Pinpoint the cell where the given text exists, returning its [x, y] midpoint coordinate. 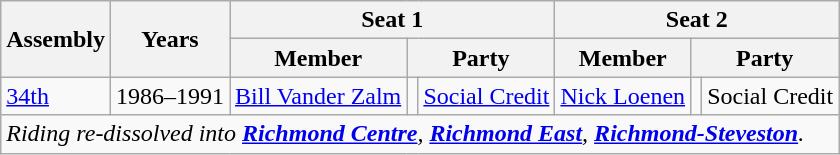
Bill Vander Zalm [318, 96]
Seat 2 [697, 20]
Nick Loenen [623, 96]
1986–1991 [170, 96]
34th [56, 96]
Years [170, 39]
Riding re-dissolved into Richmond Centre, Richmond East, Richmond-Steveston. [420, 134]
Seat 1 [392, 20]
Assembly [56, 39]
